Return the [x, y] coordinate for the center point of the cell that contains the specified text.  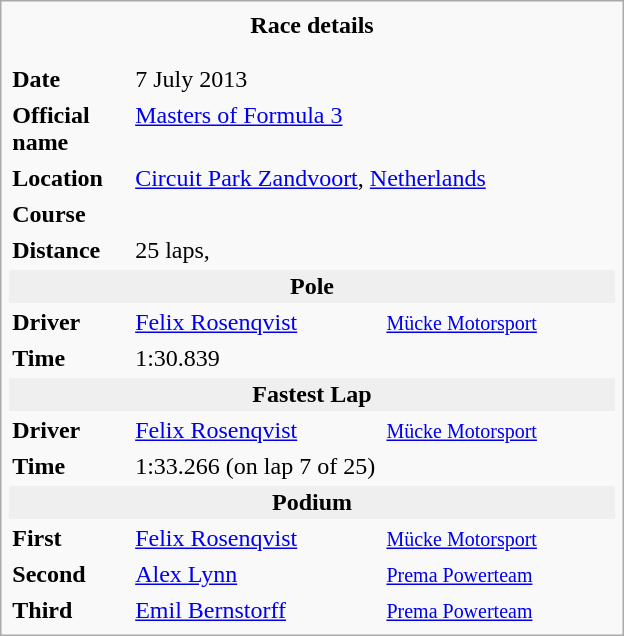
First [69, 538]
Third [69, 610]
Distance [69, 250]
Emil Bernstorff [256, 610]
Course [69, 214]
Race details [312, 26]
Second [69, 574]
Pole [312, 286]
7 July 2013 [256, 80]
1:33.266 (on lap 7 of 25) [374, 466]
Location [69, 178]
Alex Lynn [256, 574]
Official name [69, 129]
Date [69, 80]
Masters of Formula 3 [374, 129]
Podium [312, 502]
Circuit Park Zandvoort, Netherlands [374, 178]
Fastest Lap [312, 394]
25 laps, [374, 250]
1:30.839 [374, 358]
